Output the (x, y) coordinate of the center of the cell containing the given text.  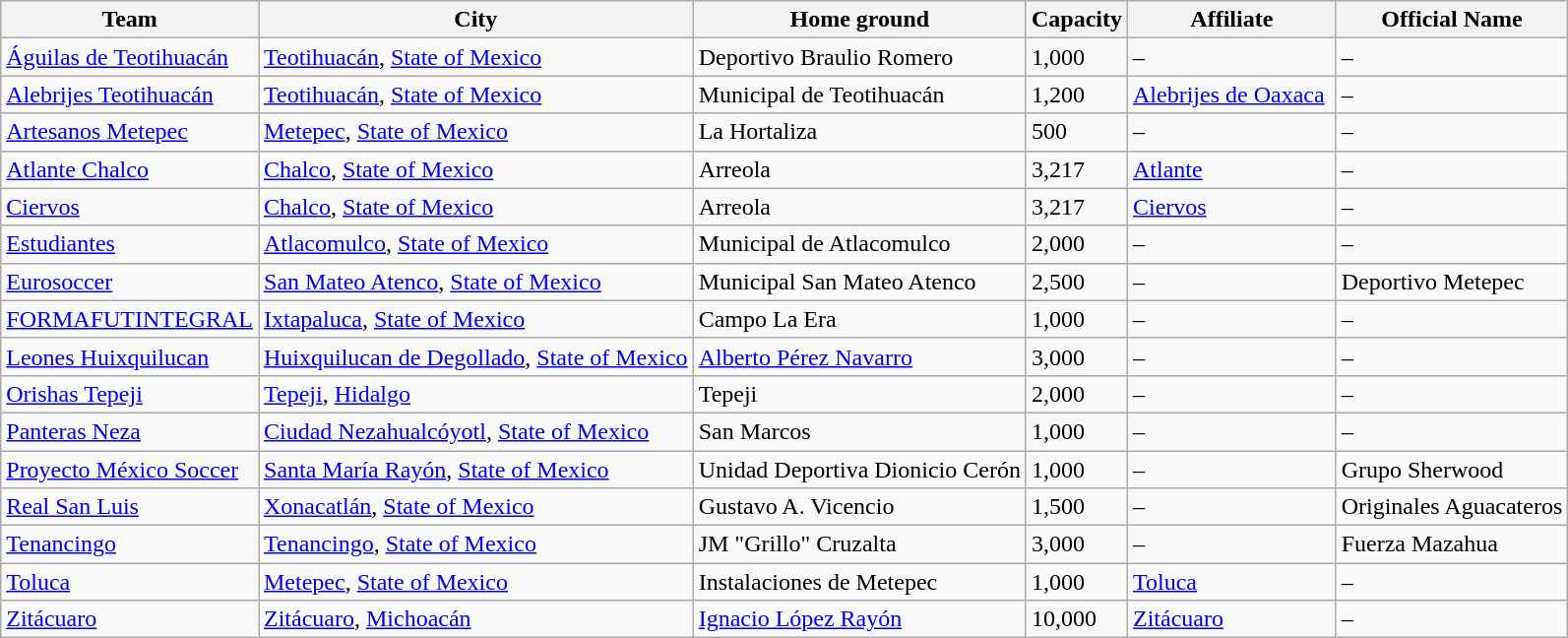
Ciudad Nezahualcóyotl, State of Mexico (475, 431)
Santa María Rayón, State of Mexico (475, 470)
San Marcos (859, 431)
Capacity (1077, 20)
Atlacomulco, State of Mexico (475, 244)
Alebrijes de Oaxaca (1232, 95)
Atlante (1232, 169)
Originales Aguacateros (1452, 507)
Estudiantes (130, 244)
2,500 (1077, 282)
Instalaciones de Metepec (859, 582)
Tenancingo (130, 544)
Eurosoccer (130, 282)
FORMAFUTINTEGRAL (130, 319)
Xonacatlán, State of Mexico (475, 507)
Real San Luis (130, 507)
Tepeji, Hidalgo (475, 394)
Gustavo A. Vicencio (859, 507)
1,500 (1077, 507)
Leones Huixquilucan (130, 356)
Ixtapaluca, State of Mexico (475, 319)
Huixquilucan de Degollado, State of Mexico (475, 356)
Orishas Tepeji (130, 394)
500 (1077, 132)
Zitácuaro, Michoacán (475, 619)
Ignacio López Rayón (859, 619)
Campo La Era (859, 319)
Unidad Deportiva Dionicio Cerón (859, 470)
Alebrijes Teotihuacán (130, 95)
Municipal de Atlacomulco (859, 244)
Alberto Pérez Navarro (859, 356)
Atlante Chalco (130, 169)
Artesanos Metepec (130, 132)
Proyecto México Soccer (130, 470)
Tepeji (859, 394)
Grupo Sherwood (1452, 470)
JM "Grillo" Cruzalta (859, 544)
Official Name (1452, 20)
Municipal San Mateo Atenco (859, 282)
San Mateo Atenco, State of Mexico (475, 282)
10,000 (1077, 619)
Home ground (859, 20)
Tenancingo, State of Mexico (475, 544)
Municipal de Teotihuacán (859, 95)
Team (130, 20)
Deportivo Metepec (1452, 282)
La Hortaliza (859, 132)
Águilas de Teotihuacán (130, 57)
Fuerza Mazahua (1452, 544)
Affiliate (1232, 20)
City (475, 20)
Deportivo Braulio Romero (859, 57)
1,200 (1077, 95)
Panteras Neza (130, 431)
